Pinpoint the cell where the given text exists, returning its [x, y] midpoint coordinate. 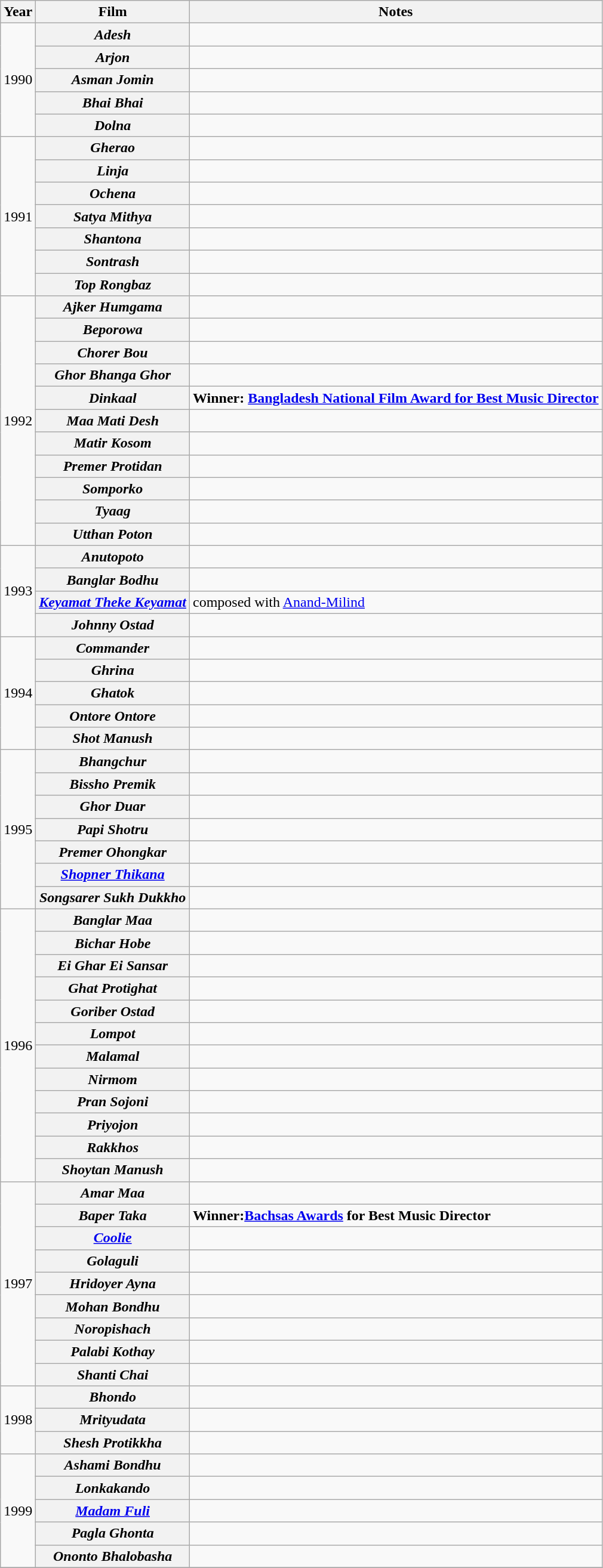
Baper Taka [113, 1215]
Lonkakando [113, 1488]
Noropishach [113, 1329]
Anutopoto [113, 557]
Hridoyer Ayna [113, 1283]
Bhondo [113, 1397]
Commander [113, 647]
Nirmom [113, 1079]
Somporko [113, 489]
Bhai Bhai [113, 103]
Rakkhos [113, 1147]
Ochena [113, 193]
Linja [113, 171]
1991 [18, 216]
Palabi Kothay [113, 1351]
Priyojon [113, 1125]
Papi Shotru [113, 829]
Banglar Maa [113, 920]
1996 [18, 1045]
1999 [18, 1511]
Pran Sojoni [113, 1102]
Premer Protidan [113, 466]
Shantona [113, 239]
Maa Mati Desh [113, 421]
Malamal [113, 1057]
1992 [18, 421]
Bissho Premik [113, 784]
Amar Maa [113, 1193]
Pagla Ghonta [113, 1533]
Golaguli [113, 1261]
Gherao [113, 148]
Banglar Bodhu [113, 579]
Ghor Bhanga Ghor [113, 375]
Bhangchur [113, 761]
Ghrina [113, 671]
1995 [18, 829]
Premer Ohongkar [113, 852]
composed with Anand-Milind [395, 602]
Shoytan Manush [113, 1170]
Ononto Bhalobasha [113, 1556]
Dinkaal [113, 398]
Top Rongbaz [113, 285]
1997 [18, 1284]
Year [18, 12]
Matir Kosom [113, 443]
Satya Mithya [113, 216]
Dolna [113, 125]
Goriber Ostad [113, 1011]
Ghor Duar [113, 807]
Songsarer Sukh Dukkho [113, 897]
Arjon [113, 57]
Notes [395, 12]
Mrityudata [113, 1420]
Shanti Chai [113, 1374]
1990 [18, 80]
1998 [18, 1420]
Ashami Bondhu [113, 1465]
Coolie [113, 1238]
Bichar Hobe [113, 943]
Ajker Humgama [113, 307]
Shesh Protikkha [113, 1443]
Ghatok [113, 693]
Shopner Thikana [113, 875]
Shot Manush [113, 739]
Winner: Bangladesh National Film Award for Best Music Director [395, 398]
Ghat Protighat [113, 988]
Adesh [113, 35]
Madam Fuli [113, 1511]
Mohan Bondhu [113, 1306]
Asman Jomin [113, 80]
Keyamat Theke Keyamat [113, 602]
1993 [18, 591]
Beporowa [113, 330]
Ontore Ontore [113, 716]
Utthan Poton [113, 534]
Sontrash [113, 261]
Chorer Bou [113, 353]
Film [113, 12]
Ei Ghar Ei Sansar [113, 965]
Winner:Bachsas Awards for Best Music Director [395, 1215]
Lompot [113, 1034]
Tyaag [113, 511]
1994 [18, 693]
Johnny Ostad [113, 625]
